Capture the cell that displays the provided text and extract its [X, Y] central coordinate. 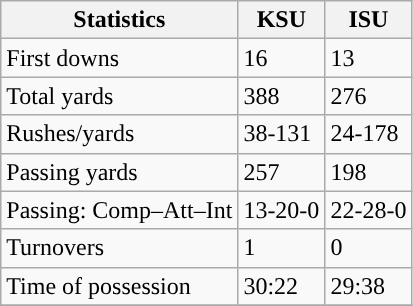
24-178 [368, 134]
Total yards [120, 96]
Turnovers [120, 248]
38-131 [282, 134]
First downs [120, 58]
13 [368, 58]
29:38 [368, 286]
30:22 [282, 286]
257 [282, 172]
0 [368, 248]
1 [282, 248]
Statistics [120, 20]
22-28-0 [368, 210]
388 [282, 96]
198 [368, 172]
Passing: Comp–Att–Int [120, 210]
276 [368, 96]
KSU [282, 20]
Time of possession [120, 286]
13-20-0 [282, 210]
ISU [368, 20]
Passing yards [120, 172]
Rushes/yards [120, 134]
16 [282, 58]
